Provide the [x, y] coordinate of the cell's center where the given text is located.  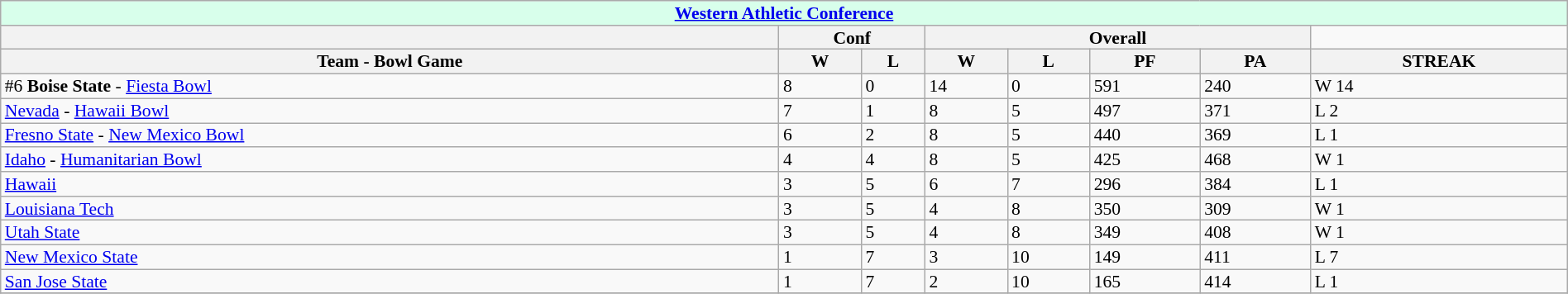
PF [1145, 62]
497 [1145, 111]
PA [1255, 62]
Fresno State - New Mexico Bowl [390, 135]
425 [1145, 159]
14 [966, 87]
Overall [1117, 38]
408 [1255, 233]
STREAK [1439, 62]
#6 Boise State - Fiesta Bowl [390, 87]
New Mexico State [390, 258]
591 [1145, 87]
Utah State [390, 233]
350 [1145, 209]
440 [1145, 135]
L 2 [1439, 111]
Idaho - Humanitarian Bowl [390, 159]
240 [1255, 87]
Nevada - Hawaii Bowl [390, 111]
L 7 [1439, 258]
296 [1145, 184]
369 [1255, 135]
384 [1255, 184]
149 [1145, 258]
Western Athletic Conference [784, 13]
371 [1255, 111]
Louisiana Tech [390, 209]
309 [1255, 209]
165 [1145, 282]
W 14 [1439, 87]
Team - Bowl Game [390, 62]
411 [1255, 258]
414 [1255, 282]
468 [1255, 159]
San Jose State [390, 282]
Conf [852, 38]
349 [1145, 233]
Hawaii [390, 184]
